Scan for the cell matching the given text and deliver its [X, Y] coordinate at center. 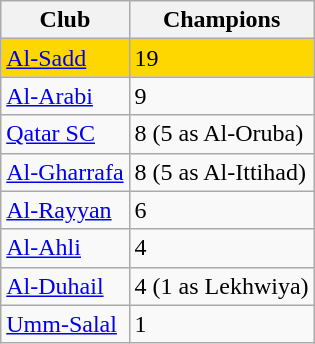
4 (1 as Lekhwiya) [222, 286]
8 (5 as Al-Ittihad) [222, 172]
9 [222, 96]
19 [222, 58]
Champions [222, 20]
Al-Arabi [65, 96]
Al-Duhail [65, 286]
4 [222, 248]
Al-Ahli [65, 248]
Club [65, 20]
Al-Rayyan [65, 210]
Al-Sadd [65, 58]
Umm-Salal [65, 324]
6 [222, 210]
1 [222, 324]
Al-Gharrafa [65, 172]
8 (5 as Al-Oruba) [222, 134]
Qatar SC [65, 134]
